Find where the given text appears and provide that cell's center as [x, y] coordinate. 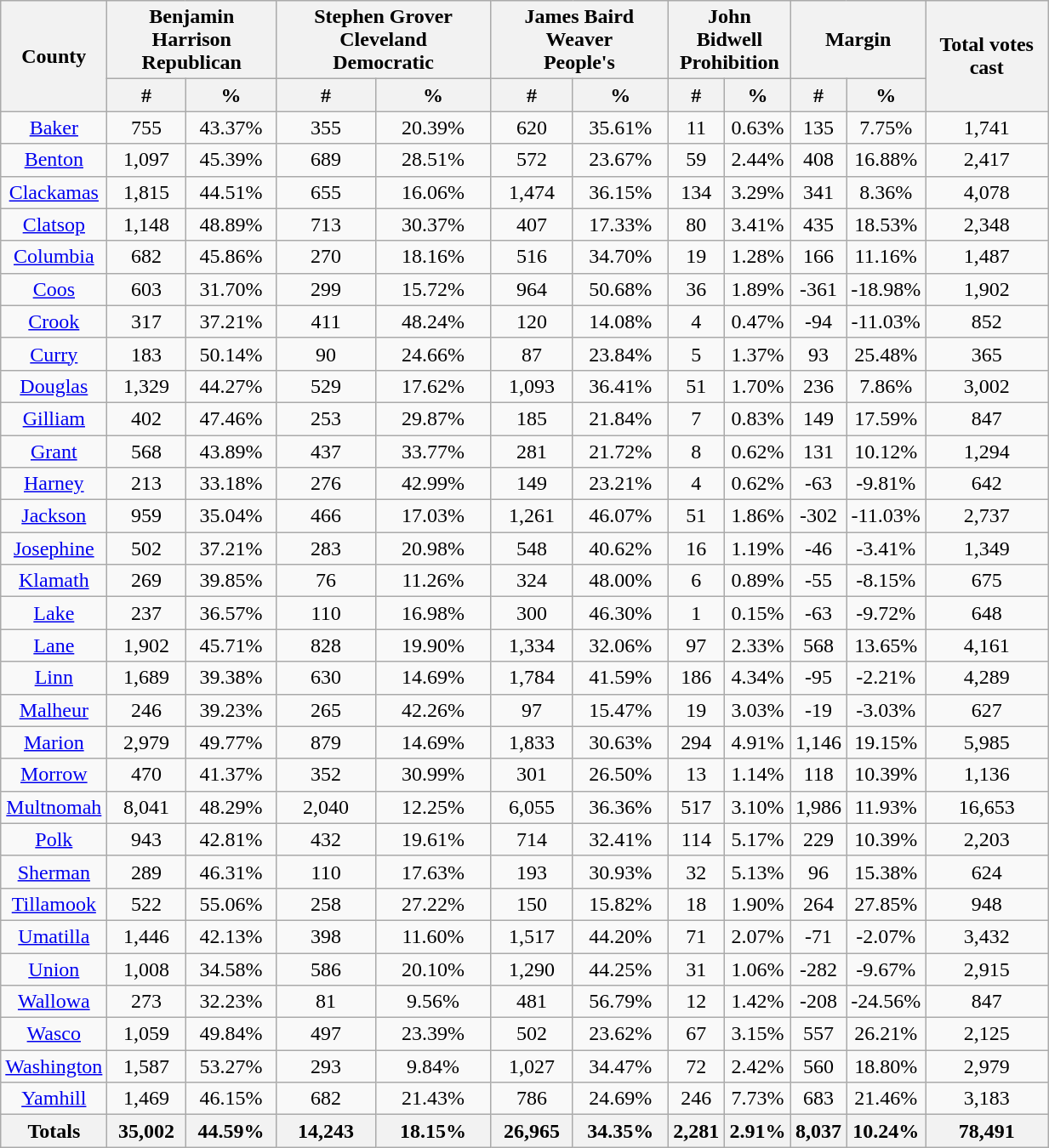
289 [146, 872]
258 [327, 904]
34.70% [620, 257]
18 [696, 904]
7.73% [757, 1099]
33.18% [231, 484]
14.08% [620, 321]
2,348 [987, 224]
21.72% [620, 452]
114 [696, 839]
36.36% [620, 807]
Douglas [54, 386]
213 [146, 484]
Clatsop [54, 224]
23.62% [620, 1034]
522 [146, 904]
3,183 [987, 1099]
-95 [818, 678]
-94 [818, 321]
27.22% [432, 904]
23.39% [432, 1034]
964 [531, 289]
20.98% [432, 548]
Union [54, 969]
2.33% [757, 645]
-3.41% [887, 548]
35,002 [146, 1131]
1.90% [757, 904]
131 [818, 452]
1,146 [818, 742]
269 [146, 581]
5 [696, 354]
30.37% [432, 224]
15.38% [887, 872]
2.42% [757, 1066]
59 [696, 160]
1.19% [757, 548]
281 [531, 452]
18.16% [432, 257]
365 [987, 354]
Sherman [54, 872]
572 [531, 160]
264 [818, 904]
-24.56% [887, 1002]
407 [531, 224]
0.15% [757, 613]
-8.15% [887, 581]
7 [696, 418]
4,161 [987, 645]
1,027 [531, 1066]
55.06% [231, 904]
40.62% [620, 548]
-2.21% [887, 678]
497 [327, 1034]
166 [818, 257]
253 [327, 418]
283 [327, 548]
1,294 [987, 452]
9.56% [432, 1002]
10.12% [887, 452]
620 [531, 128]
93 [818, 354]
29.87% [432, 418]
435 [818, 224]
852 [987, 321]
96 [818, 872]
432 [327, 839]
948 [987, 904]
516 [531, 257]
6 [696, 581]
48.89% [231, 224]
1,334 [531, 645]
1.28% [757, 257]
31 [696, 969]
19.61% [432, 839]
3,432 [987, 936]
236 [818, 386]
828 [327, 645]
11.16% [887, 257]
Klamath [54, 581]
408 [818, 160]
11.60% [432, 936]
Curry [54, 354]
Benton [54, 160]
43.89% [231, 452]
Coos [54, 289]
Tillamook [54, 904]
Lake [54, 613]
341 [818, 192]
49.84% [231, 1034]
-282 [818, 969]
34.35% [620, 1131]
655 [327, 192]
45.86% [231, 257]
25.48% [887, 354]
2,125 [987, 1034]
42.26% [432, 710]
1,815 [146, 192]
Gilliam [54, 418]
265 [327, 710]
-361 [818, 289]
50.14% [231, 354]
26,965 [531, 1131]
Umatilla [54, 936]
36 [696, 289]
15.82% [620, 904]
185 [531, 418]
-9.67% [887, 969]
32 [696, 872]
23.67% [620, 160]
1.89% [757, 289]
Marion [54, 742]
627 [987, 710]
James Baird WeaverPeople's [579, 40]
44.25% [620, 969]
8 [696, 452]
150 [531, 904]
1,784 [531, 678]
Harney [54, 484]
19.90% [432, 645]
14,243 [327, 1131]
26.50% [620, 775]
301 [531, 775]
10.24% [887, 1131]
Baker [54, 128]
80 [696, 224]
Linn [54, 678]
3.15% [757, 1034]
237 [146, 613]
-9.81% [887, 484]
50.68% [620, 289]
134 [696, 192]
46.15% [231, 1099]
45.39% [231, 160]
Grant [54, 452]
1.86% [757, 516]
3.41% [757, 224]
45.71% [231, 645]
35.04% [231, 516]
755 [146, 128]
39.38% [231, 678]
24.69% [620, 1099]
959 [146, 516]
6,055 [531, 807]
48.00% [620, 581]
-9.72% [887, 613]
675 [987, 581]
18.53% [887, 224]
186 [696, 678]
2.07% [757, 936]
-71 [818, 936]
31.70% [231, 289]
47.46% [231, 418]
72 [696, 1066]
11.93% [887, 807]
4.34% [757, 678]
8,041 [146, 807]
548 [531, 548]
1,741 [987, 128]
466 [327, 516]
36.57% [231, 613]
23.84% [620, 354]
683 [818, 1099]
1,517 [531, 936]
11.26% [432, 581]
43.37% [231, 128]
Benjamin HarrisonRepublican [192, 40]
517 [696, 807]
16.88% [887, 160]
324 [531, 581]
2,040 [327, 807]
Josephine [54, 548]
-19 [818, 710]
557 [818, 1034]
5,985 [987, 742]
19.15% [887, 742]
1.14% [757, 775]
1 [696, 613]
3.10% [757, 807]
46.07% [620, 516]
42.81% [231, 839]
1,261 [531, 516]
44.51% [231, 192]
76 [327, 581]
0.83% [757, 418]
0.47% [757, 321]
1,833 [531, 742]
Yamhill [54, 1099]
Malheur [54, 710]
293 [327, 1066]
1,587 [146, 1066]
-208 [818, 1002]
46.31% [231, 872]
21.46% [887, 1099]
32.41% [620, 839]
90 [327, 354]
229 [818, 839]
713 [327, 224]
Crook [54, 321]
33.77% [432, 452]
44.27% [231, 386]
586 [327, 969]
2,915 [987, 969]
4,289 [987, 678]
2,281 [696, 1131]
41.59% [620, 678]
120 [531, 321]
18.15% [432, 1131]
294 [696, 742]
28.51% [432, 160]
276 [327, 484]
1,059 [146, 1034]
20.39% [432, 128]
300 [531, 613]
23.21% [620, 484]
317 [146, 321]
Lane [54, 645]
5.13% [757, 872]
42.13% [231, 936]
603 [146, 289]
1.06% [757, 969]
0.63% [757, 128]
15.47% [620, 710]
270 [327, 257]
648 [987, 613]
16.06% [432, 192]
943 [146, 839]
27.85% [887, 904]
17.59% [887, 418]
-18.98% [887, 289]
1,446 [146, 936]
1,329 [146, 386]
78,491 [987, 1131]
26.21% [887, 1034]
30.63% [620, 742]
17.03% [432, 516]
437 [327, 452]
13.65% [887, 645]
273 [146, 1002]
Jackson [54, 516]
17.33% [620, 224]
Total votes cast [987, 56]
1,349 [987, 548]
481 [531, 1002]
-302 [818, 516]
879 [327, 742]
1.70% [757, 386]
56.79% [620, 1002]
46.30% [620, 613]
81 [327, 1002]
1,008 [146, 969]
18.80% [887, 1066]
32.06% [620, 645]
135 [818, 128]
17.63% [432, 872]
5.17% [757, 839]
1,469 [146, 1099]
Washington [54, 1066]
Wasco [54, 1034]
-55 [818, 581]
714 [531, 839]
1,487 [987, 257]
48.29% [231, 807]
642 [987, 484]
15.72% [432, 289]
1,689 [146, 678]
624 [987, 872]
1,097 [146, 160]
786 [531, 1099]
John BidwellProhibition [729, 40]
16 [696, 548]
1,290 [531, 969]
3.03% [757, 710]
16.98% [432, 613]
53.27% [231, 1066]
-46 [818, 548]
44.59% [231, 1131]
Totals [54, 1131]
48.24% [432, 321]
402 [146, 418]
35.61% [620, 128]
17.62% [432, 386]
30.93% [620, 872]
529 [327, 386]
2.91% [757, 1131]
1.37% [757, 354]
2,203 [987, 839]
30.99% [432, 775]
1.42% [757, 1002]
-3.03% [887, 710]
Clackamas [54, 192]
193 [531, 872]
13 [696, 775]
Stephen Grover ClevelandDemocratic [384, 40]
1,474 [531, 192]
Margin [858, 40]
87 [531, 354]
8.36% [887, 192]
9.84% [432, 1066]
1,136 [987, 775]
3,002 [987, 386]
2.44% [757, 160]
7.86% [887, 386]
8,037 [818, 1131]
Polk [54, 839]
3.29% [757, 192]
16,653 [987, 807]
12 [696, 1002]
0.89% [757, 581]
299 [327, 289]
560 [818, 1066]
118 [818, 775]
32.23% [231, 1002]
4.91% [757, 742]
21.43% [432, 1099]
67 [696, 1034]
34.58% [231, 969]
39.85% [231, 581]
County [54, 56]
Wallowa [54, 1002]
689 [327, 160]
630 [327, 678]
Multnomah [54, 807]
11 [696, 128]
71 [696, 936]
1,148 [146, 224]
2,737 [987, 516]
44.20% [620, 936]
1,093 [531, 386]
12.25% [432, 807]
470 [146, 775]
355 [327, 128]
36.15% [620, 192]
Morrow [54, 775]
42.99% [432, 484]
-2.07% [887, 936]
1,986 [818, 807]
49.77% [231, 742]
183 [146, 354]
41.37% [231, 775]
4,078 [987, 192]
36.41% [620, 386]
Columbia [54, 257]
7.75% [887, 128]
352 [327, 775]
21.84% [620, 418]
34.47% [620, 1066]
411 [327, 321]
24.66% [432, 354]
398 [327, 936]
2,417 [987, 160]
20.10% [432, 969]
39.23% [231, 710]
